For the text-containing cell, return its midpoint in [X, Y] coordinate format. 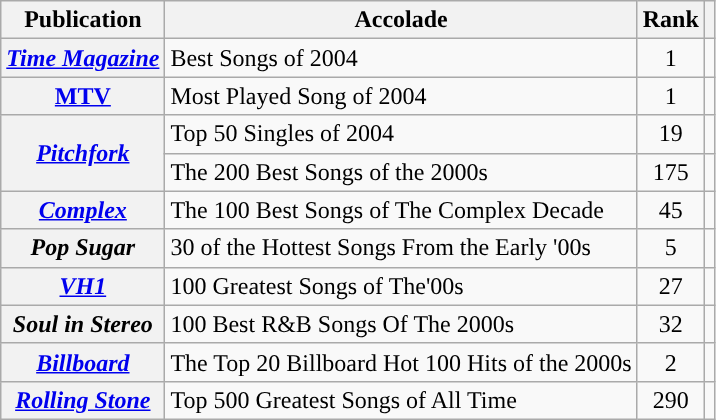
Complex [83, 210]
Soul in Stereo [83, 324]
32 [670, 324]
MTV [83, 96]
Best Songs of 2004 [401, 58]
The Top 20 Billboard Hot 100 Hits of the 2000s [401, 362]
Rolling Stone [83, 400]
100 Greatest Songs of The'00s [401, 286]
27 [670, 286]
Pop Sugar [83, 248]
Top 50 Singles of 2004 [401, 134]
2 [670, 362]
Most Played Song of 2004 [401, 96]
Rank [670, 20]
290 [670, 400]
5 [670, 248]
45 [670, 210]
Accolade [401, 20]
Publication [83, 20]
Time Magazine [83, 58]
30 of the Hottest Songs From the Early '00s [401, 248]
175 [670, 172]
The 200 Best Songs of the 2000s [401, 172]
Pitchfork [83, 153]
The 100 Best Songs of The Complex Decade [401, 210]
VH1 [83, 286]
100 Best R&B Songs Of The 2000s [401, 324]
19 [670, 134]
Top 500 Greatest Songs of All Time [401, 400]
Billboard [83, 362]
